Capture the cell that displays the provided text and extract its (x, y) central coordinate. 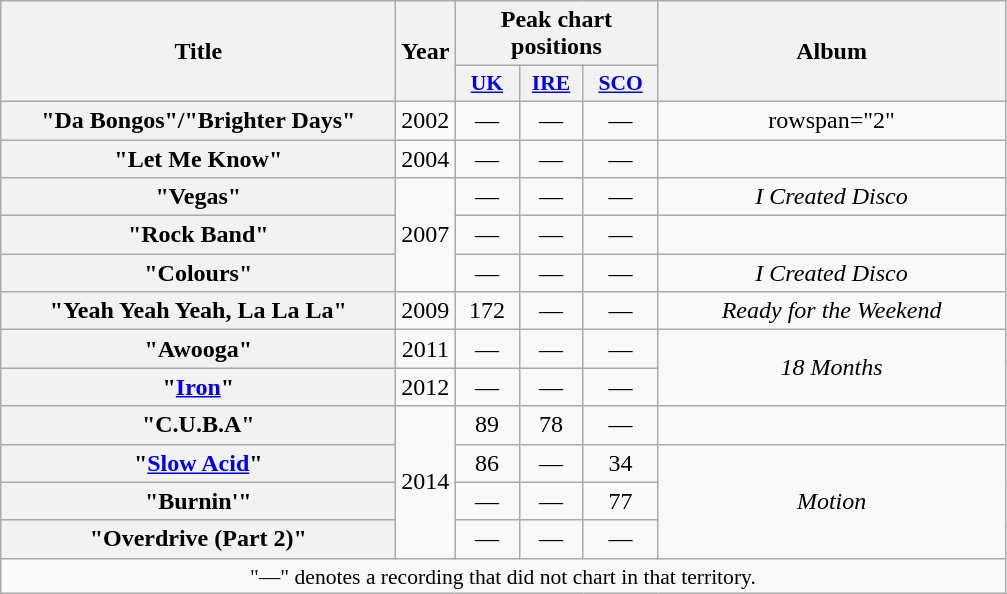
"C.U.B.A" (198, 425)
"Let Me Know" (198, 159)
18 Months (832, 368)
Album (832, 52)
"Da Bongos"/"Brighter Days" (198, 120)
rowspan="2" (832, 120)
Motion (832, 501)
"Overdrive (Part 2)" (198, 539)
IRE (551, 84)
2004 (426, 159)
2014 (426, 482)
172 (487, 311)
2012 (426, 387)
2007 (426, 235)
"Vegas" (198, 197)
"Burnin'" (198, 501)
34 (620, 463)
"Iron" (198, 387)
Title (198, 52)
SCO (620, 84)
"Colours" (198, 273)
Year (426, 52)
"Slow Acid" (198, 463)
2002 (426, 120)
UK (487, 84)
"Awooga" (198, 349)
"Yeah Yeah Yeah, La La La" (198, 311)
Peak chart positions (556, 34)
77 (620, 501)
Ready for the Weekend (832, 311)
2009 (426, 311)
86 (487, 463)
2011 (426, 349)
"Rock Band" (198, 235)
89 (487, 425)
"—" denotes a recording that did not chart in that territory. (503, 576)
78 (551, 425)
